Provide the [x, y] coordinate of the cell's center where the given text is located.  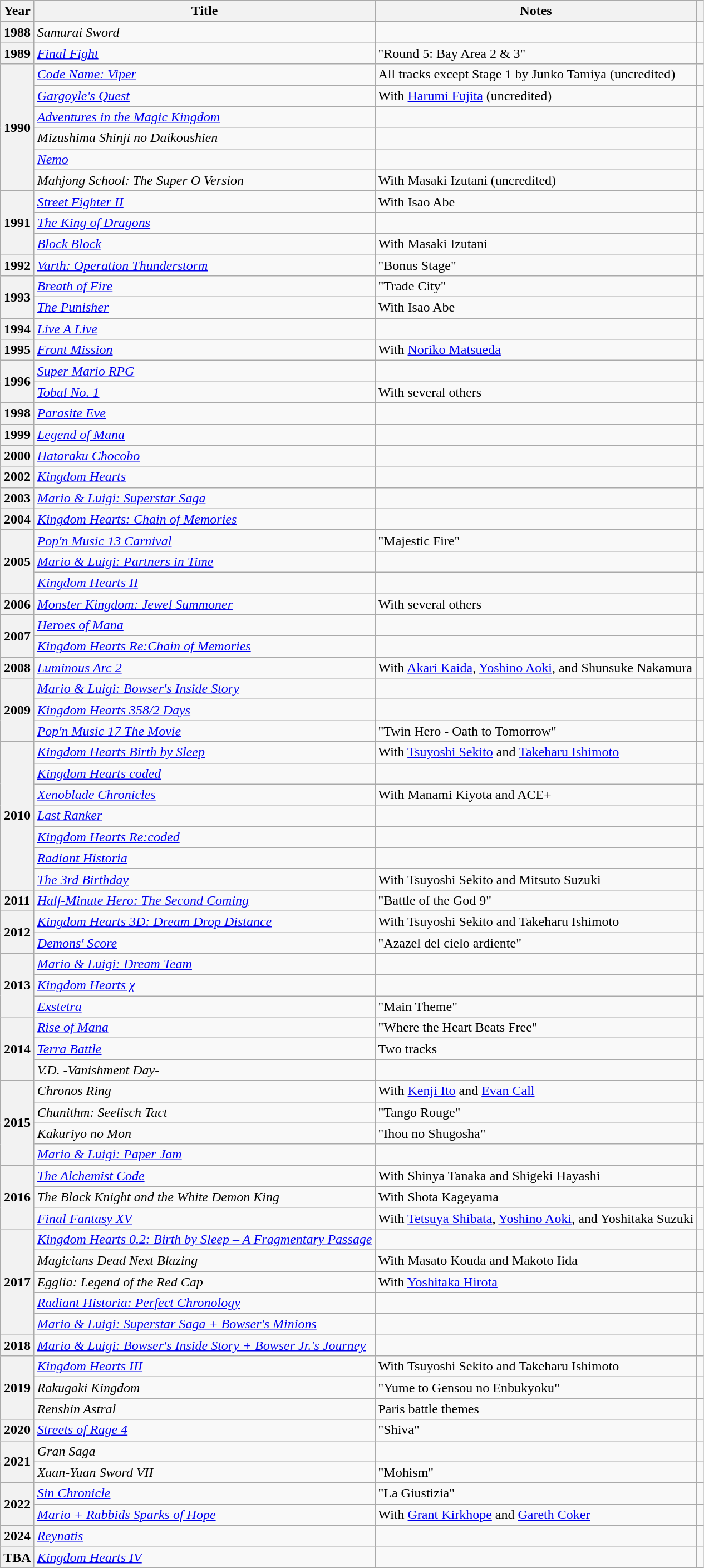
"Mohism" [536, 1472]
"Round 5: Bay Area 2 & 3" [536, 53]
1990 [17, 127]
2003 [17, 498]
2005 [17, 561]
Kingdom Hearts Re:coded [205, 837]
Year [17, 11]
The Punisher [205, 308]
Two tracks [536, 1049]
V.D. -Vanishment Day- [205, 1070]
With Masaki Izutani [536, 244]
1989 [17, 53]
Kingdom Hearts coded [205, 773]
2013 [17, 985]
Kingdom Hearts Birth by Sleep [205, 752]
Chronos Ring [205, 1091]
"Yume to Gensou no Enbukyoku" [536, 1388]
Mario & Luigi: Partners in Time [205, 561]
Half-Minute Hero: The Second Coming [205, 900]
Kingdom Hearts χ [205, 985]
Notes [536, 11]
2017 [17, 1281]
Radiant Historia: Perfect Chronology [205, 1303]
Legend of Mana [205, 435]
2010 [17, 816]
"Bonus Stage" [536, 265]
Front Mission [205, 350]
2020 [17, 1430]
Nemo [205, 159]
2000 [17, 456]
2007 [17, 636]
Gargoyle's Quest [205, 96]
Magicians Dead Next Blazing [205, 1260]
Final Fight [205, 53]
With Kenji Ito and Evan Call [536, 1091]
Terra Battle [205, 1049]
Paris battle themes [536, 1409]
2015 [17, 1123]
Rise of Mana [205, 1028]
2024 [17, 1536]
Final Fantasy XV [205, 1218]
2016 [17, 1197]
"La Giustizia" [536, 1493]
Mario & Luigi: Bowser's Inside Story + Bowser Jr.'s Journey [205, 1345]
Kingdom Hearts 0.2: Birth by Sleep – A Fragmentary Passage [205, 1239]
Kingdom Hearts 3D: Dream Drop Distance [205, 921]
Adventures in the Magic Kingdom [205, 117]
The Black Knight and the White Demon King [205, 1197]
Mario & Luigi: Superstar Saga + Bowser's Minions [205, 1324]
Exstetra [205, 1007]
With Masaki Izutani (uncredited) [536, 180]
2006 [17, 604]
2004 [17, 519]
With Yoshitaka Hirota [536, 1281]
1991 [17, 223]
2021 [17, 1462]
Breath of Fire [205, 287]
Chunithm: Seelisch Tact [205, 1112]
With Akari Kaida, Yoshino Aoki, and Shunsuke Nakamura [536, 668]
2009 [17, 710]
1999 [17, 435]
1993 [17, 297]
With Harumi Fujita (uncredited) [536, 96]
With Tsuyoshi Sekito and Mitsuto Suzuki [536, 879]
"Azazel del cielo ardiente" [536, 943]
"Battle of the God 9" [536, 900]
The King of Dragons [205, 223]
"Ihou no Shugosha" [536, 1133]
Reynatis [205, 1536]
Streets of Rage 4 [205, 1430]
Mario & Luigi: Superstar Saga [205, 498]
Mario & Luigi: Bowser's Inside Story [205, 689]
Renshin Astral [205, 1409]
Mario & Luigi: Dream Team [205, 964]
With Grant Kirkhope and Gareth Coker [536, 1515]
Mahjong School: The Super O Version [205, 180]
The Alchemist Code [205, 1176]
Mario & Luigi: Paper Jam [205, 1155]
Rakugaki Kingdom [205, 1388]
1992 [17, 265]
With Shinya Tanaka and Shigeki Hayashi [536, 1176]
Sin Chronicle [205, 1493]
Title [205, 11]
Kingdom Hearts III [205, 1367]
1996 [17, 382]
Varth: Operation Thunderstorm [205, 265]
Kingdom Hearts II [205, 583]
Xenoblade Chronicles [205, 795]
Monster Kingdom: Jewel Summoner [205, 604]
All tracks except Stage 1 by Junko Tamiya (uncredited) [536, 75]
2011 [17, 900]
Block Block [205, 244]
Mizushima Shinji no Daikoushien [205, 138]
Pop'n Music 13 Carnival [205, 540]
With Masato Kouda and Makoto Iida [536, 1260]
Radiant Historia [205, 858]
With Manami Kiyota and ACE+ [536, 795]
2002 [17, 477]
Kingdom Hearts IV [205, 1557]
Luminous Arc 2 [205, 668]
"Shiva" [536, 1430]
2014 [17, 1049]
"Tango Rouge" [536, 1112]
Live A Live [205, 329]
1994 [17, 329]
Hataraku Chocobo [205, 456]
Code Name: Viper [205, 75]
2018 [17, 1345]
Egglia: Legend of the Red Cap [205, 1281]
2012 [17, 932]
With Shota Kageyama [536, 1197]
2008 [17, 668]
Parasite Eve [205, 413]
Demons' Score [205, 943]
Super Mario RPG [205, 371]
Heroes of Mana [205, 625]
Pop'n Music 17 The Movie [205, 731]
1998 [17, 413]
Kakuriyo no Mon [205, 1133]
Mario + Rabbids Sparks of Hope [205, 1515]
Kingdom Hearts: Chain of Memories [205, 519]
2022 [17, 1504]
Xuan-Yuan Sword VII [205, 1472]
1988 [17, 32]
"Trade City" [536, 287]
2019 [17, 1388]
Last Ranker [205, 816]
Street Fighter II [205, 201]
Kingdom Hearts [205, 477]
"Majestic Fire" [536, 540]
Tobal No. 1 [205, 392]
TBA [17, 1557]
Kingdom Hearts 358/2 Days [205, 710]
With Tetsuya Shibata, Yoshino Aoki, and Yoshitaka Suzuki [536, 1218]
Kingdom Hearts Re:Chain of Memories [205, 647]
"Main Theme" [536, 1007]
"Where the Heart Beats Free" [536, 1028]
The 3rd Birthday [205, 879]
1995 [17, 350]
"Twin Hero - Oath to Tomorrow" [536, 731]
With Noriko Matsueda [536, 350]
Gran Saga [205, 1451]
Samurai Sword [205, 32]
